Identify which cell holds the provided text, then report its (x, y) central coordinate. 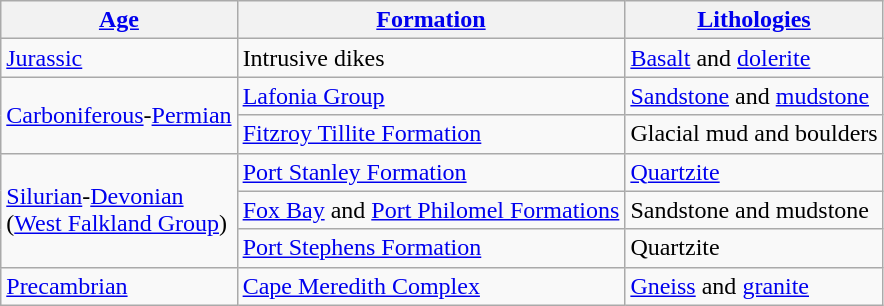
Intrusive dikes (431, 58)
Port Stanley Formation (431, 172)
Basalt and dolerite (754, 58)
Fitzroy Tillite Formation (431, 134)
Silurian-Devonian(West Falkland Group) (119, 210)
Carboniferous-Permian (119, 115)
Gneiss and granite (754, 286)
Precambrian (119, 286)
Port Stephens Formation (431, 248)
Formation (431, 20)
Age (119, 20)
Jurassic (119, 58)
Lafonia Group (431, 96)
Fox Bay and Port Philomel Formations (431, 210)
Cape Meredith Complex (431, 286)
Lithologies (754, 20)
Glacial mud and boulders (754, 134)
